Capture the cell that displays the provided text and extract its (X, Y) central coordinate. 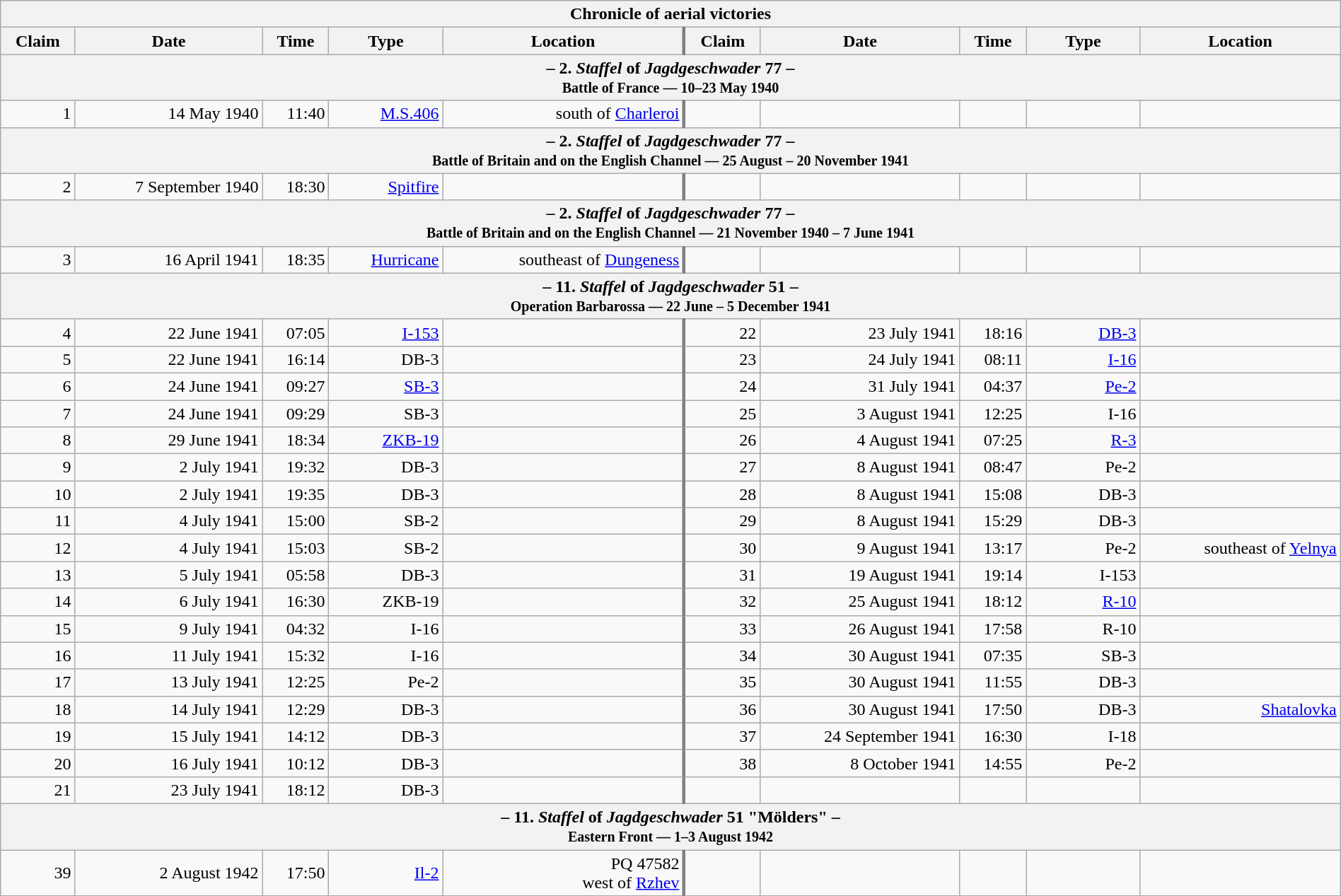
33 (721, 629)
12 (38, 548)
11:55 (993, 682)
11:40 (296, 114)
19 August 1941 (860, 575)
I-18 (1084, 736)
37 (721, 736)
18:30 (296, 187)
08:11 (993, 359)
28 (721, 494)
14 May 1940 (168, 114)
M.S.406 (386, 114)
38 (721, 763)
18:34 (296, 441)
14 July 1941 (168, 709)
19:35 (296, 494)
– 2. Staffel of Jagdgeschwader 77 –Battle of Britain and on the English Channel — 21 November 1940 – 7 June 1941 (670, 223)
16 July 1941 (168, 763)
9 (38, 467)
29 (721, 521)
25 (721, 414)
19:32 (296, 467)
southeast of Dungeness (563, 260)
31 (721, 575)
31 July 1941 (860, 386)
10:12 (296, 763)
18:16 (993, 332)
14:55 (993, 763)
18 (38, 709)
6 (38, 386)
13:17 (993, 548)
34 (721, 656)
– 11. Staffel of Jagdgeschwader 51 –Operation Barbarossa — 22 June – 5 December 1941 (670, 296)
– 11. Staffel of Jagdgeschwader 51 "Mölders" –Eastern Front — 1–3 August 1942 (670, 826)
19 (38, 736)
11 July 1941 (168, 656)
8 October 1941 (860, 763)
15 July 1941 (168, 736)
3 (38, 260)
15:29 (993, 521)
Chronicle of aerial victories (670, 14)
14:12 (296, 736)
24 (721, 386)
10 (38, 494)
13 (38, 575)
8 (38, 441)
R-3 (1084, 441)
13 July 1941 (168, 682)
– 2. Staffel of Jagdgeschwader 77 –Battle of France — 10–23 May 1940 (670, 78)
– 2. Staffel of Jagdgeschwader 77 –Battle of Britain and on the English Channel — 25 August – 20 November 1941 (670, 150)
14 (38, 602)
24 July 1941 (860, 359)
5 (38, 359)
12:29 (296, 709)
07:35 (993, 656)
27 (721, 467)
19:14 (993, 575)
18:35 (296, 260)
PQ 47582 west of Rzhev (563, 873)
09:29 (296, 414)
Shatalovka (1241, 709)
15:03 (296, 548)
11 (38, 521)
Hurricane (386, 260)
05:58 (296, 575)
23 (721, 359)
15 (38, 629)
9 July 1941 (168, 629)
1 (38, 114)
26 August 1941 (860, 629)
7 (38, 414)
07:05 (296, 332)
35 (721, 682)
9 August 1941 (860, 548)
15:32 (296, 656)
04:32 (296, 629)
Il-2 (386, 873)
09:27 (296, 386)
36 (721, 709)
08:47 (993, 467)
25 August 1941 (860, 602)
6 July 1941 (168, 602)
24 September 1941 (860, 736)
26 (721, 441)
southeast of Yelnya (1241, 548)
4 August 1941 (860, 441)
16 April 1941 (168, 260)
4 (38, 332)
16:14 (296, 359)
07:25 (993, 441)
16 (38, 656)
5 July 1941 (168, 575)
Spitfire (386, 187)
15:08 (993, 494)
29 June 1941 (168, 441)
15:00 (296, 521)
04:37 (993, 386)
21 (38, 790)
2 (38, 187)
17:58 (993, 629)
22 (721, 332)
17 (38, 682)
30 (721, 548)
20 (38, 763)
3 August 1941 (860, 414)
south of Charleroi (563, 114)
32 (721, 602)
2 August 1942 (168, 873)
39 (38, 873)
7 September 1940 (168, 187)
